Return the (X, Y) coordinate for the center point of the cell that contains the specified text.  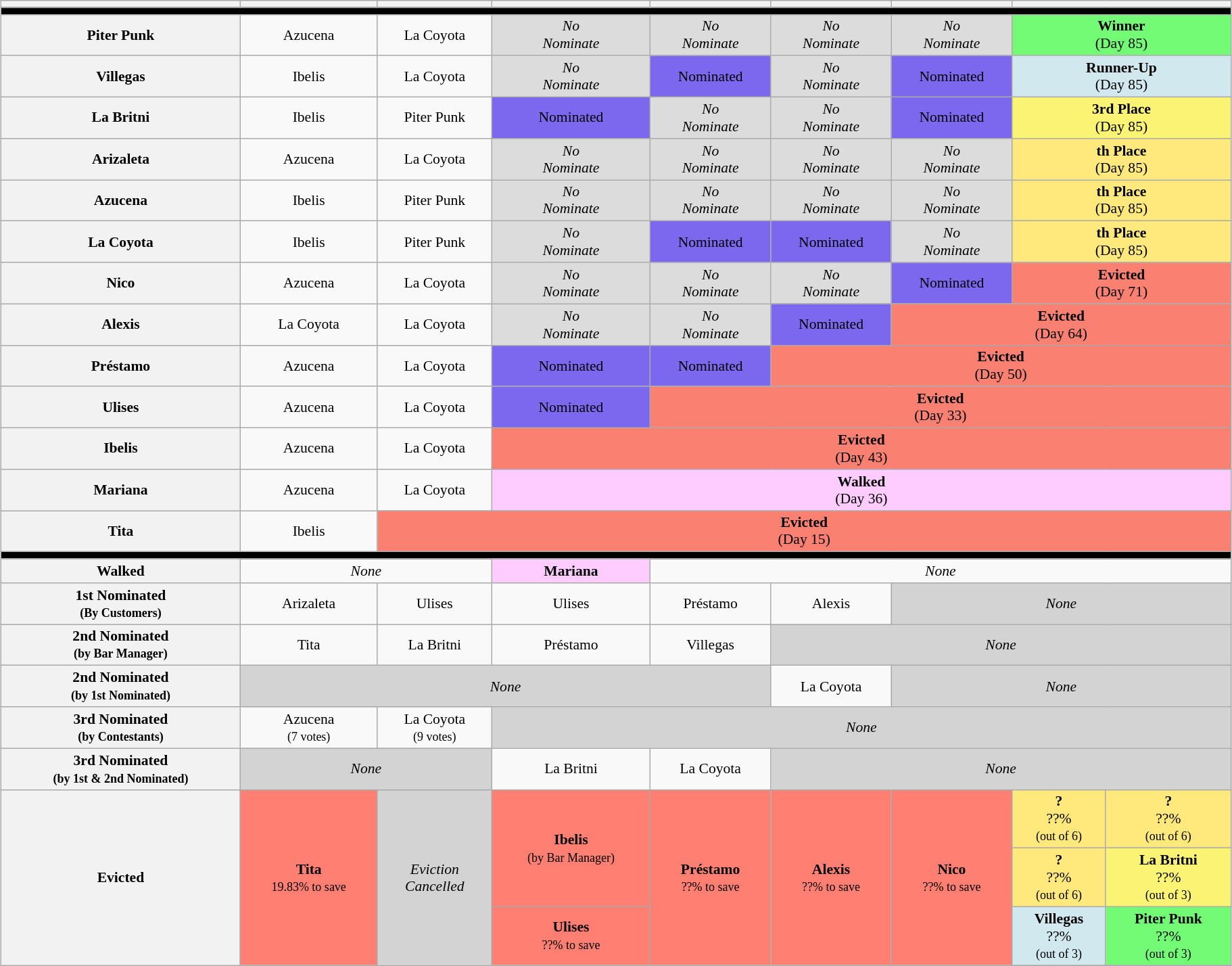
Evicted (Day 71) (1122, 283)
Evicted (Day 50) (1001, 365)
Evicted (Day 15) (804, 532)
Tita19.83% to save (308, 877)
2nd Nominated(by 1st Nominated) (121, 686)
Piter Punk??%(out of 3) (1168, 936)
3rd Nominated(by 1st & 2nd Nominated) (121, 768)
EvictionCancelled (434, 877)
Préstamo??% to save (710, 877)
1st Nominated(By Customers) (121, 603)
La Coyota(9 votes) (434, 728)
3rd Nominated(by Contestants) (121, 728)
Evicted (Day 64) (1061, 325)
3rd Place (Day 85) (1122, 118)
Alexis??% to save (831, 877)
Evicted (Day 33) (940, 407)
Evicted (Day 43) (861, 449)
Nico (121, 283)
Walked (121, 571)
Ibelis(by Bar Manager) (571, 848)
Runner-Up (Day 85) (1122, 77)
2nd Nominated(by Bar Manager) (121, 645)
Evicted (121, 877)
Azucena(7 votes) (308, 728)
Nico??% to save (951, 877)
Ulises??% to save (571, 936)
Walked (Day 36) (861, 490)
Winner (Day 85) (1122, 35)
Villegas??%(out of 3) (1059, 936)
La Britni??%(out of 3) (1168, 878)
